Provide the [x, y] coordinate of the cell's center where the given text is located.  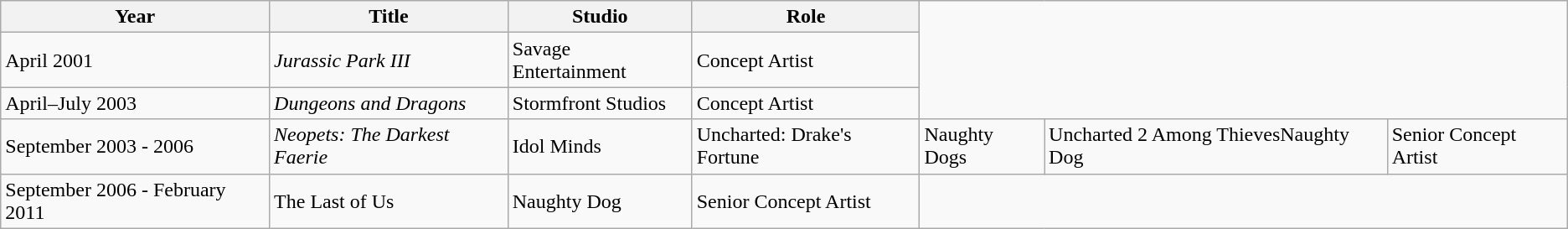
September 2003 - 2006 [136, 146]
Studio [600, 17]
Role [806, 17]
April–July 2003 [136, 103]
Stormfront Studios [600, 103]
Dungeons and Dragons [389, 103]
Naughty Dog [600, 201]
The Last of Us [389, 201]
Neopets: The Darkest Faerie [389, 146]
Savage Entertainment [600, 60]
Uncharted 2 Among ThievesNaughty Dog [1216, 146]
Uncharted: Drake's Fortune [806, 146]
Title [389, 17]
April 2001 [136, 60]
Jurassic Park III [389, 60]
Naughty Dogs [982, 146]
September 2006 - February 2011 [136, 201]
Idol Minds [600, 146]
Year [136, 17]
